Capture the cell that displays the provided text and extract its (X, Y) central coordinate. 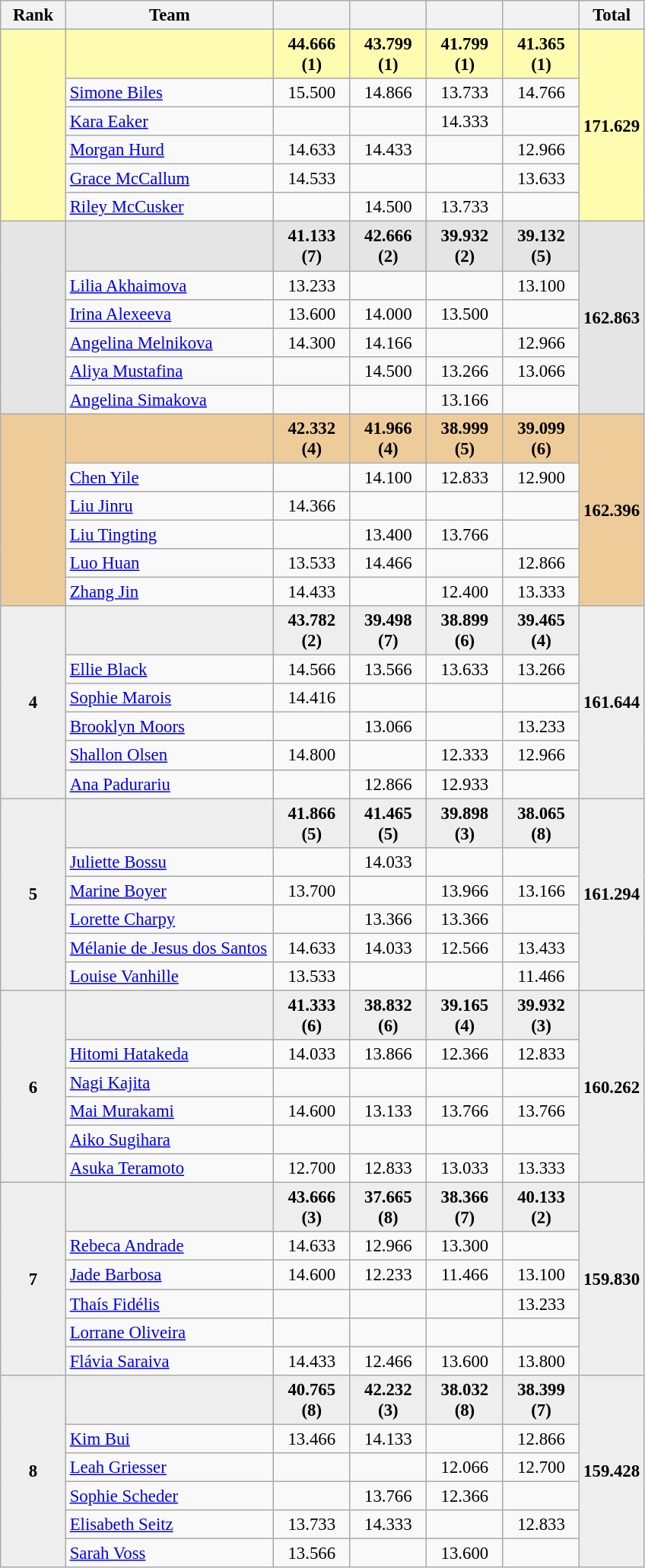
42.232 (3) (388, 1399)
14.416 (312, 698)
Mai Murakami (169, 1111)
38.366 (7) (465, 1207)
5 (33, 895)
41.465 (5) (388, 824)
39.898 (3) (465, 824)
40.133 (2) (542, 1207)
41.866 (5) (312, 824)
39.498 (7) (388, 630)
37.665 (8) (388, 1207)
Brooklyn Moors (169, 727)
14.800 (312, 756)
Kara Eaker (169, 122)
41.133 (7) (312, 247)
38.999 (5) (465, 438)
12.900 (542, 477)
Rebeca Andrade (169, 1246)
39.132 (5) (542, 247)
Jade Barbosa (169, 1275)
13.300 (465, 1246)
39.932 (3) (542, 1015)
Sophie Scheder (169, 1496)
44.666 (1) (312, 55)
39.465 (4) (542, 630)
Louise Vanhille (169, 977)
Lilia Akhaimova (169, 285)
Rank (33, 15)
15.500 (312, 93)
Lorette Charpy (169, 919)
Asuka Teramoto (169, 1168)
Marine Boyer (169, 891)
Sophie Marois (169, 698)
Total (612, 15)
13.800 (542, 1361)
41.799 (1) (465, 55)
14.166 (388, 343)
12.566 (465, 948)
14.000 (388, 314)
Simone Biles (169, 93)
14.300 (312, 343)
Aiko Sugihara (169, 1140)
13.966 (465, 891)
38.399 (7) (542, 1399)
38.832 (6) (388, 1015)
13.033 (465, 1168)
14.566 (312, 670)
Angelina Melnikova (169, 343)
43.666 (3) (312, 1207)
8 (33, 1471)
Ellie Black (169, 670)
14.100 (388, 477)
38.032 (8) (465, 1399)
13.700 (312, 891)
Morgan Hurd (169, 150)
38.899 (6) (465, 630)
Ana Padurariu (169, 784)
Angelina Simakova (169, 400)
Juliette Bossu (169, 862)
Zhang Jin (169, 592)
13.500 (465, 314)
Thaís Fidélis (169, 1304)
42.666 (2) (388, 247)
Liu Tingting (169, 534)
Kim Bui (169, 1439)
12.933 (465, 784)
7 (33, 1279)
162.863 (612, 318)
162.396 (612, 510)
14.866 (388, 93)
161.644 (612, 702)
12.333 (465, 756)
Leah Griesser (169, 1468)
Flávia Saraiva (169, 1361)
39.932 (2) (465, 247)
159.428 (612, 1471)
Riley McCusker (169, 208)
14.133 (388, 1439)
14.366 (312, 506)
Grace McCallum (169, 179)
171.629 (612, 126)
Chen Yile (169, 477)
161.294 (612, 895)
13.466 (312, 1439)
39.099 (6) (542, 438)
42.332 (4) (312, 438)
14.766 (542, 93)
41.966 (4) (388, 438)
12.066 (465, 1468)
41.333 (6) (312, 1015)
13.866 (388, 1054)
Hitomi Hatakeda (169, 1054)
Nagi Kajita (169, 1083)
Luo Huan (169, 563)
Irina Alexeeva (169, 314)
12.400 (465, 592)
13.133 (388, 1111)
159.830 (612, 1279)
4 (33, 702)
12.466 (388, 1361)
160.262 (612, 1087)
Team (169, 15)
14.466 (388, 563)
14.533 (312, 179)
Liu Jinru (169, 506)
38.065 (8) (542, 824)
43.799 (1) (388, 55)
6 (33, 1087)
Shallon Olsen (169, 756)
13.400 (388, 534)
Sarah Voss (169, 1553)
Elisabeth Seitz (169, 1525)
12.233 (388, 1275)
41.365 (1) (542, 55)
40.765 (8) (312, 1399)
39.165 (4) (465, 1015)
43.782 (2) (312, 630)
13.433 (542, 948)
Aliya Mustafina (169, 371)
Lorrane Oliveira (169, 1332)
Mélanie de Jesus dos Santos (169, 948)
